Return (x, y) of the center of cell containing provided text 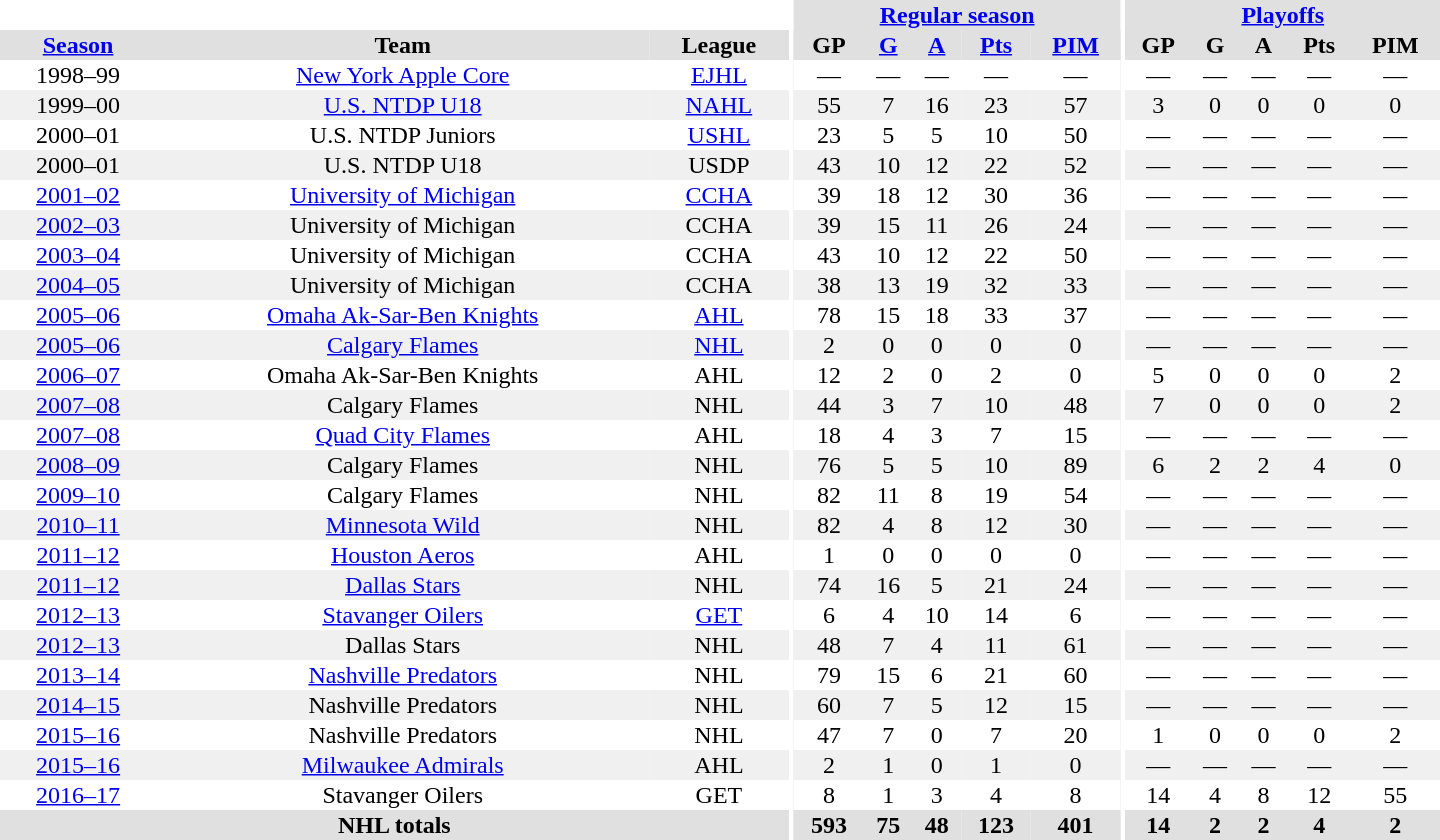
Milwaukee Admirals (402, 765)
32 (996, 285)
2002–03 (78, 225)
Minnesota Wild (402, 525)
1998–99 (78, 75)
Quad City Flames (402, 435)
League (718, 45)
USHL (718, 135)
36 (1076, 195)
123 (996, 825)
20 (1076, 735)
2013–14 (78, 675)
2004–05 (78, 285)
52 (1076, 165)
Playoffs (1283, 15)
38 (829, 285)
89 (1076, 465)
Regular season (957, 15)
61 (1076, 645)
75 (888, 825)
401 (1076, 825)
44 (829, 405)
2009–10 (78, 495)
EJHL (718, 75)
2008–09 (78, 465)
Houston Aeros (402, 555)
NHL totals (394, 825)
54 (1076, 495)
2001–02 (78, 195)
NAHL (718, 105)
U.S. NTDP Juniors (402, 135)
USDP (718, 165)
78 (829, 315)
57 (1076, 105)
2014–15 (78, 705)
Team (402, 45)
76 (829, 465)
593 (829, 825)
47 (829, 735)
1999–00 (78, 105)
2003–04 (78, 255)
13 (888, 285)
26 (996, 225)
37 (1076, 315)
2006–07 (78, 375)
Season (78, 45)
2010–11 (78, 525)
New York Apple Core (402, 75)
2016–17 (78, 795)
79 (829, 675)
74 (829, 585)
